Pinpoint the cell where the given text exists, returning its [x, y] midpoint coordinate. 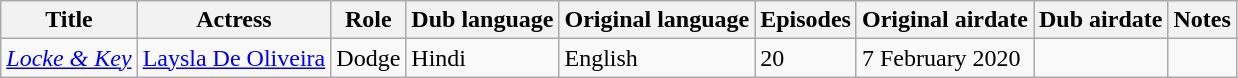
Locke & Key [69, 58]
Episodes [806, 20]
Dub language [482, 20]
Notes [1202, 20]
Original airdate [944, 20]
20 [806, 58]
Dub airdate [1101, 20]
Actress [234, 20]
Title [69, 20]
Laysla De Oliveira [234, 58]
Role [368, 20]
Original language [657, 20]
Hindi [482, 58]
Dodge [368, 58]
7 February 2020 [944, 58]
English [657, 58]
